Capture the cell that displays the provided text and extract its (x, y) central coordinate. 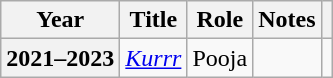
Notes (287, 20)
Title (154, 20)
Role (220, 20)
Pooja (220, 58)
2021–2023 (60, 58)
Kurrr (154, 58)
Year (60, 20)
